Pinpoint the cell where the given text exists, returning its [x, y] midpoint coordinate. 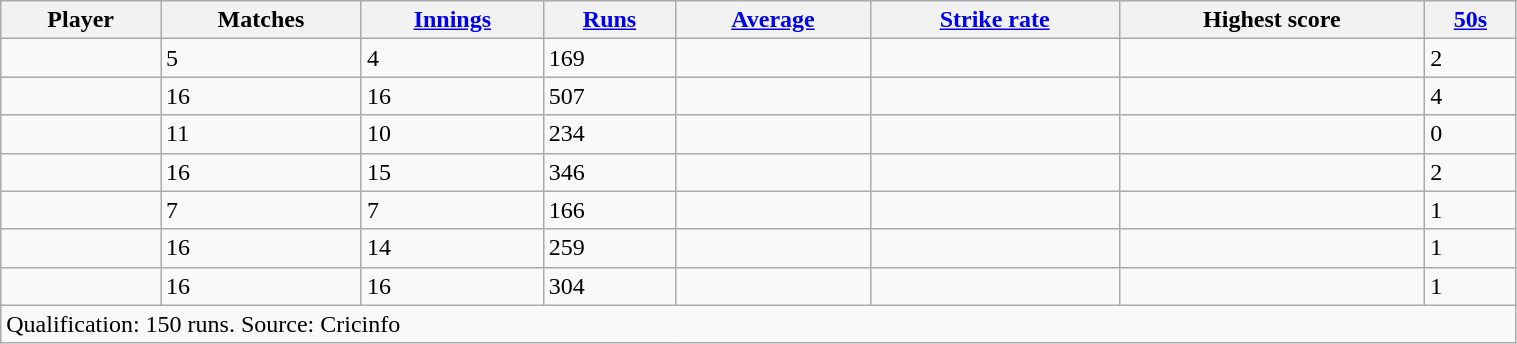
10 [452, 134]
Runs [609, 20]
Player [81, 20]
Highest score [1272, 20]
11 [260, 134]
15 [452, 172]
304 [609, 286]
234 [609, 134]
259 [609, 248]
0 [1470, 134]
166 [609, 210]
346 [609, 172]
507 [609, 96]
Innings [452, 20]
Average [773, 20]
Strike rate [994, 20]
Matches [260, 20]
14 [452, 248]
Qualification: 150 runs. Source: Cricinfo [758, 324]
50s [1470, 20]
5 [260, 58]
169 [609, 58]
